Identify which cell holds the provided text, then report its (X, Y) central coordinate. 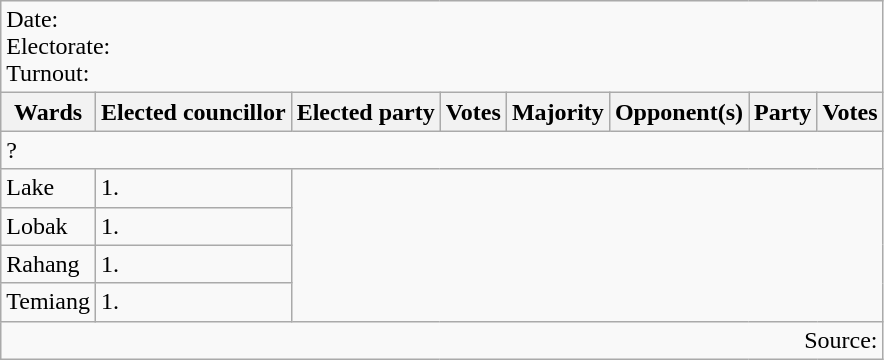
? (442, 150)
Date: Electorate: Turnout: (442, 47)
Party (782, 112)
Lobak (48, 226)
Majority (558, 112)
Elected party (366, 112)
Opponent(s) (678, 112)
Lake (48, 188)
Rahang (48, 264)
Source: (442, 340)
Wards (48, 112)
Elected councillor (193, 112)
Temiang (48, 302)
